Provide the [x, y] coordinate of the cell's center where the given text is located.  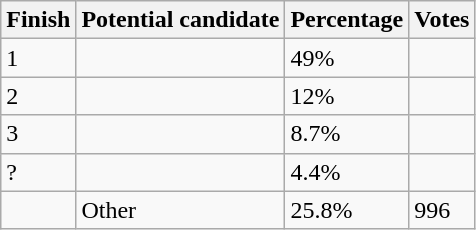
Votes [442, 20]
Other [180, 210]
2 [38, 96]
996 [442, 210]
25.8% [347, 210]
12% [347, 96]
? [38, 172]
49% [347, 58]
Potential candidate [180, 20]
Finish [38, 20]
Percentage [347, 20]
4.4% [347, 172]
3 [38, 134]
1 [38, 58]
8.7% [347, 134]
